Return [x, y] of the center of cell containing provided text 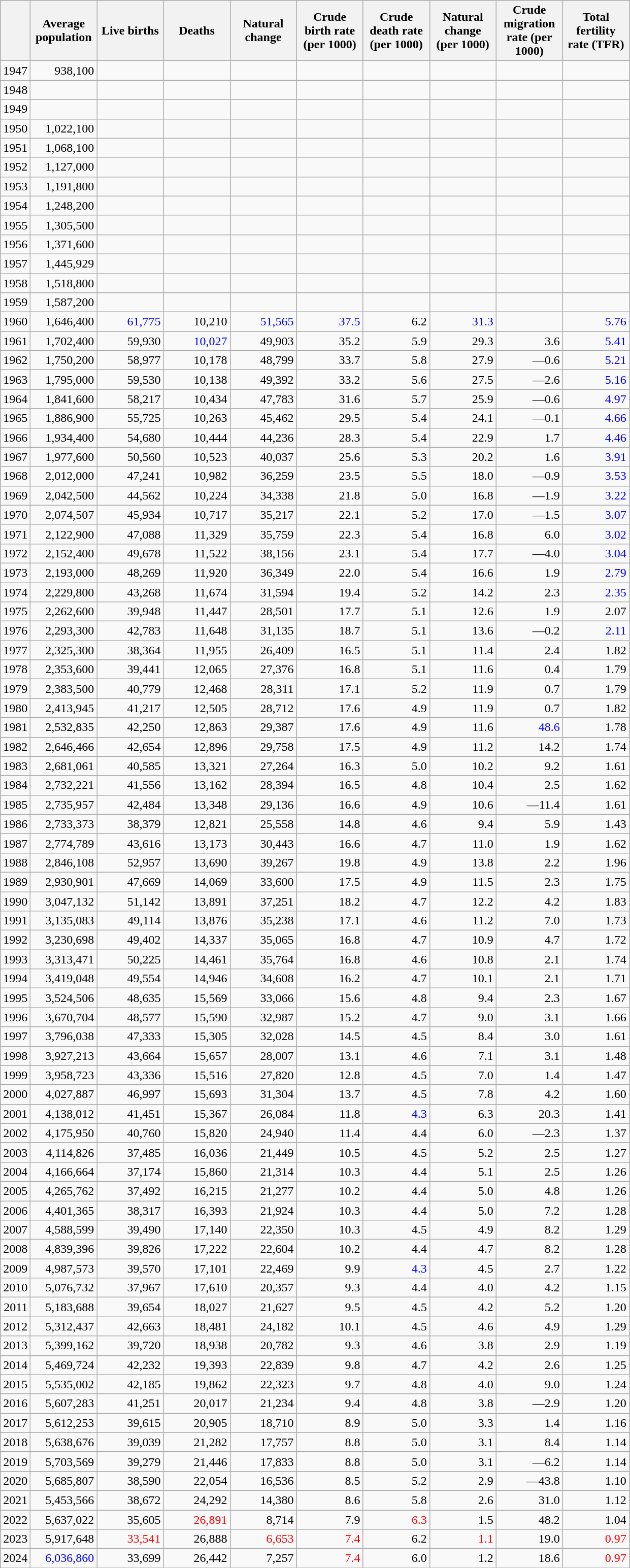
5,703,569 [64, 1461]
1948 [15, 90]
1963 [15, 380]
42,250 [130, 727]
2.7 [529, 1269]
3.07 [596, 515]
1966 [15, 438]
0.4 [529, 670]
17,757 [263, 1442]
41,217 [130, 708]
2023 [15, 1539]
3,047,132 [64, 901]
3.0 [529, 1037]
1952 [15, 167]
—6.2 [529, 1461]
30,443 [263, 843]
46,997 [130, 1094]
39,826 [130, 1249]
38,590 [130, 1481]
5.16 [596, 380]
15.6 [330, 998]
48,577 [130, 1017]
51,142 [130, 901]
32,987 [263, 1017]
1.1 [463, 1539]
1,977,600 [64, 457]
13,690 [197, 862]
10.8 [463, 959]
28,311 [263, 689]
1.12 [596, 1500]
61,775 [130, 322]
41,556 [130, 785]
47,333 [130, 1037]
1,518,800 [64, 283]
31.3 [463, 322]
12.8 [330, 1075]
31,135 [263, 631]
15,820 [197, 1133]
1967 [15, 457]
11,329 [197, 534]
22,323 [263, 1384]
2,325,300 [64, 650]
4.46 [596, 438]
—0.1 [529, 418]
1.60 [596, 1094]
1.83 [596, 901]
2,846,108 [64, 862]
10,982 [197, 476]
1.71 [596, 979]
13,348 [197, 805]
5,612,253 [64, 1423]
1982 [15, 747]
2011 [15, 1307]
21,234 [263, 1404]
33,066 [263, 998]
1.2 [463, 1558]
20,357 [263, 1288]
13.8 [463, 862]
10.4 [463, 785]
1.19 [596, 1346]
1.72 [596, 940]
2014 [15, 1365]
2.35 [596, 592]
35,764 [263, 959]
2003 [15, 1152]
Crude migration rate (per 1000) [529, 30]
1960 [15, 322]
5,453,566 [64, 1500]
33,541 [130, 1539]
35,238 [263, 921]
14,380 [263, 1500]
1993 [15, 959]
4,588,599 [64, 1230]
1986 [15, 824]
—4.0 [529, 553]
1988 [15, 862]
Natural change [263, 30]
16.3 [330, 766]
1.37 [596, 1133]
22.0 [330, 573]
—0.9 [529, 476]
10.5 [330, 1152]
15,569 [197, 998]
19.8 [330, 862]
26,442 [197, 1558]
39,039 [130, 1442]
29.5 [330, 418]
3,135,083 [64, 921]
1949 [15, 109]
29.3 [463, 341]
3.02 [596, 534]
—2.3 [529, 1133]
—43.8 [529, 1481]
19.0 [529, 1539]
1954 [15, 206]
31,594 [263, 592]
2015 [15, 1384]
1.25 [596, 1365]
17,140 [197, 1230]
18,027 [197, 1307]
25.6 [330, 457]
4,138,012 [64, 1114]
—0.2 [529, 631]
35,759 [263, 534]
52,957 [130, 862]
2,732,221 [64, 785]
4,175,950 [64, 1133]
5,399,162 [64, 1346]
24.1 [463, 418]
42,185 [130, 1384]
1.22 [596, 1269]
1.16 [596, 1423]
15,516 [197, 1075]
6,653 [263, 1539]
1998 [15, 1056]
1978 [15, 670]
6,036,860 [64, 1558]
1950 [15, 128]
36,259 [263, 476]
3,419,048 [64, 979]
1984 [15, 785]
21,277 [263, 1191]
37,485 [130, 1152]
1964 [15, 399]
20,017 [197, 1404]
23.1 [330, 553]
47,241 [130, 476]
1,646,400 [64, 322]
51,565 [263, 322]
1.78 [596, 727]
37,492 [130, 1191]
1990 [15, 901]
24,940 [263, 1133]
1958 [15, 283]
2,353,600 [64, 670]
11.5 [463, 882]
1981 [15, 727]
2018 [15, 1442]
5.5 [396, 476]
26,888 [197, 1539]
42,484 [130, 805]
1.24 [596, 1384]
10,210 [197, 322]
3,927,213 [64, 1056]
1980 [15, 708]
43,336 [130, 1075]
11.0 [463, 843]
1983 [15, 766]
9.7 [330, 1384]
1,886,900 [64, 418]
16,036 [197, 1152]
1955 [15, 225]
10,138 [197, 380]
13.7 [330, 1094]
17,222 [197, 1249]
5,607,283 [64, 1404]
49,402 [130, 940]
22.1 [330, 515]
1.66 [596, 1017]
10,717 [197, 515]
2.79 [596, 573]
44,236 [263, 438]
1962 [15, 360]
2009 [15, 1269]
4,987,573 [64, 1269]
1.47 [596, 1075]
19,862 [197, 1384]
39,570 [130, 1269]
—2.9 [529, 1404]
14.8 [330, 824]
1,934,400 [64, 438]
50,560 [130, 457]
9.5 [330, 1307]
2002 [15, 1133]
Live births [130, 30]
37,251 [263, 901]
38,364 [130, 650]
41,451 [130, 1114]
5,076,732 [64, 1288]
2,735,957 [64, 805]
2013 [15, 1346]
18,710 [263, 1423]
12,065 [197, 670]
9.9 [330, 1269]
Average population [64, 30]
7.9 [330, 1519]
1.73 [596, 921]
2000 [15, 1094]
11,447 [197, 612]
10.9 [463, 940]
17.0 [463, 515]
32,028 [263, 1037]
2.2 [529, 862]
4,839,396 [64, 1249]
2017 [15, 1423]
39,279 [130, 1461]
3.04 [596, 553]
21,449 [263, 1152]
58,977 [130, 360]
10,444 [197, 438]
28,712 [263, 708]
2,262,600 [64, 612]
27,376 [263, 670]
25,558 [263, 824]
39,720 [130, 1346]
1987 [15, 843]
938,100 [64, 71]
—2.6 [529, 380]
37,174 [130, 1172]
20.3 [529, 1114]
1,702,400 [64, 341]
1995 [15, 998]
33.2 [330, 380]
1985 [15, 805]
38,672 [130, 1500]
15,305 [197, 1037]
47,669 [130, 882]
2022 [15, 1519]
Crude death rate (per 1000) [396, 30]
44,562 [130, 495]
14,337 [197, 940]
10.6 [463, 805]
5.3 [396, 457]
1,750,200 [64, 360]
40,760 [130, 1133]
2021 [15, 1500]
49,114 [130, 921]
1,445,929 [64, 263]
5,535,002 [64, 1384]
2,152,400 [64, 553]
5,183,688 [64, 1307]
47,088 [130, 534]
11,955 [197, 650]
12,821 [197, 824]
—1.9 [529, 495]
5,685,807 [64, 1481]
13,162 [197, 785]
23.5 [330, 476]
1970 [15, 515]
7.2 [529, 1211]
10,434 [197, 399]
31.0 [529, 1500]
10,224 [197, 495]
18.7 [330, 631]
12.6 [463, 612]
3,670,704 [64, 1017]
22,604 [263, 1249]
1.6 [529, 457]
21,627 [263, 1307]
1.41 [596, 1114]
14,946 [197, 979]
20,782 [263, 1346]
2,122,900 [64, 534]
3,313,471 [64, 959]
21,282 [197, 1442]
12,863 [197, 727]
39,615 [130, 1423]
42,783 [130, 631]
Deaths [197, 30]
2,293,300 [64, 631]
5.6 [396, 380]
27.5 [463, 380]
17,833 [263, 1461]
2012 [15, 1326]
2,193,000 [64, 573]
2008 [15, 1249]
15,657 [197, 1056]
40,037 [263, 457]
1974 [15, 592]
5,469,724 [64, 1365]
1971 [15, 534]
18,938 [197, 1346]
19,393 [197, 1365]
50,225 [130, 959]
1,022,100 [64, 128]
25.9 [463, 399]
1,127,000 [64, 167]
13.1 [330, 1056]
1989 [15, 882]
1.67 [596, 998]
4.66 [596, 418]
17,101 [197, 1269]
1.5 [463, 1519]
2,383,500 [64, 689]
43,664 [130, 1056]
1997 [15, 1037]
22.3 [330, 534]
43,616 [130, 843]
12,505 [197, 708]
28.3 [330, 438]
20,905 [197, 1423]
1957 [15, 263]
9.2 [529, 766]
10,027 [197, 341]
4,401,365 [64, 1211]
1,371,600 [64, 244]
42,654 [130, 747]
5,312,437 [64, 1326]
1.27 [596, 1152]
16,393 [197, 1211]
40,779 [130, 689]
40,585 [130, 766]
2.11 [596, 631]
55,725 [130, 418]
29,387 [263, 727]
18,481 [197, 1326]
26,409 [263, 650]
2004 [15, 1172]
16.2 [330, 979]
18.0 [463, 476]
12,896 [197, 747]
16,215 [197, 1191]
33.7 [330, 360]
10,178 [197, 360]
22,469 [263, 1269]
59,930 [130, 341]
3.22 [596, 495]
43,268 [130, 592]
21,314 [263, 1172]
11.8 [330, 1114]
1961 [15, 341]
38,379 [130, 824]
38,317 [130, 1211]
3,958,723 [64, 1075]
1999 [15, 1075]
48,799 [263, 360]
1972 [15, 553]
17,610 [197, 1288]
11,920 [197, 573]
2024 [15, 1558]
2.4 [529, 650]
49,554 [130, 979]
1.75 [596, 882]
1947 [15, 71]
2,646,466 [64, 747]
39,267 [263, 862]
3.53 [596, 476]
5,638,676 [64, 1442]
4,027,887 [64, 1094]
10,263 [197, 418]
1991 [15, 921]
16,536 [263, 1481]
1969 [15, 495]
54,680 [130, 438]
1.15 [596, 1288]
8.9 [330, 1423]
10,523 [197, 457]
2,413,945 [64, 708]
15.2 [330, 1017]
13,321 [197, 766]
19.4 [330, 592]
3,796,038 [64, 1037]
1951 [15, 148]
2,930,901 [64, 882]
26,891 [197, 1519]
2010 [15, 1288]
2006 [15, 1211]
2.07 [596, 612]
8.6 [330, 1500]
1956 [15, 244]
1.48 [596, 1056]
5.76 [596, 322]
1959 [15, 303]
Total fertility rate (TFR) [596, 30]
3,230,698 [64, 940]
2,229,800 [64, 592]
31,304 [263, 1094]
2016 [15, 1404]
15,693 [197, 1094]
42,663 [130, 1326]
15,860 [197, 1172]
15,590 [197, 1017]
2,012,000 [64, 476]
33,699 [130, 1558]
41,251 [130, 1404]
38,156 [263, 553]
4,166,664 [64, 1172]
2001 [15, 1114]
11,522 [197, 553]
58,217 [130, 399]
2019 [15, 1461]
18.2 [330, 901]
48,269 [130, 573]
1.7 [529, 438]
22.9 [463, 438]
3.6 [529, 341]
12.2 [463, 901]
49,903 [263, 341]
36,349 [263, 573]
34,608 [263, 979]
5,917,648 [64, 1539]
12,468 [197, 689]
9.8 [330, 1365]
1,305,500 [64, 225]
13,891 [197, 901]
1968 [15, 476]
39,654 [130, 1307]
48.2 [529, 1519]
28,394 [263, 785]
14.5 [330, 1037]
27.9 [463, 360]
2020 [15, 1481]
27,264 [263, 766]
1.10 [596, 1481]
2,042,500 [64, 495]
49,678 [130, 553]
2,532,835 [64, 727]
48,635 [130, 998]
35,217 [263, 515]
35,065 [263, 940]
21,446 [197, 1461]
5,637,022 [64, 1519]
8.5 [330, 1481]
2,681,061 [64, 766]
1.96 [596, 862]
42,232 [130, 1365]
13.6 [463, 631]
1965 [15, 418]
39,948 [130, 612]
24,182 [263, 1326]
2,774,789 [64, 843]
3,524,506 [64, 998]
1996 [15, 1017]
1,248,200 [64, 206]
Natural change (per 1000) [463, 30]
1994 [15, 979]
35.2 [330, 341]
—1.5 [529, 515]
15,367 [197, 1114]
1976 [15, 631]
1,191,800 [64, 186]
18.6 [529, 1558]
4.97 [596, 399]
1977 [15, 650]
2007 [15, 1230]
1,841,600 [64, 399]
3.3 [463, 1423]
1992 [15, 940]
11,648 [197, 631]
7,257 [263, 1558]
26,084 [263, 1114]
7.8 [463, 1094]
31.6 [330, 399]
21.8 [330, 495]
28,007 [263, 1056]
39,490 [130, 1230]
5.41 [596, 341]
5.21 [596, 360]
1973 [15, 573]
2,733,373 [64, 824]
1.43 [596, 824]
27,820 [263, 1075]
1953 [15, 186]
24,292 [197, 1500]
37.5 [330, 322]
14,069 [197, 882]
59,530 [130, 380]
49,392 [263, 380]
1,587,200 [64, 303]
29,758 [263, 747]
Crude birth rate (per 1000) [330, 30]
47,783 [263, 399]
2,074,507 [64, 515]
45,934 [130, 515]
22,839 [263, 1365]
33,600 [263, 882]
1.04 [596, 1519]
13,876 [197, 921]
34,338 [263, 495]
5.7 [396, 399]
11,674 [197, 592]
39,441 [130, 670]
14,461 [197, 959]
8,714 [263, 1519]
1,795,000 [64, 380]
22,054 [197, 1481]
21,924 [263, 1211]
7.1 [463, 1056]
2005 [15, 1191]
35,605 [130, 1519]
—11.4 [529, 805]
29,136 [263, 805]
4,265,762 [64, 1191]
13,173 [197, 843]
48.6 [529, 727]
3.91 [596, 457]
20.2 [463, 457]
22,350 [263, 1230]
1979 [15, 689]
4,114,826 [64, 1152]
1,068,100 [64, 148]
37,967 [130, 1288]
45,462 [263, 418]
28,501 [263, 612]
1975 [15, 612]
